Detect which cell encompasses the target text, then output its [X, Y] center coordinate. 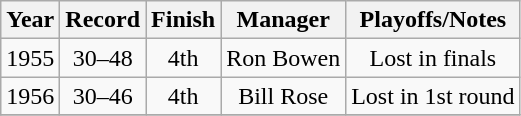
Lost in finals [433, 58]
30–48 [103, 58]
Finish [184, 20]
Manager [284, 20]
1955 [30, 58]
Year [30, 20]
Bill Rose [284, 96]
Playoffs/Notes [433, 20]
Lost in 1st round [433, 96]
Record [103, 20]
30–46 [103, 96]
1956 [30, 96]
Ron Bowen [284, 58]
